Pinpoint the cell where the given text exists, returning its [X, Y] midpoint coordinate. 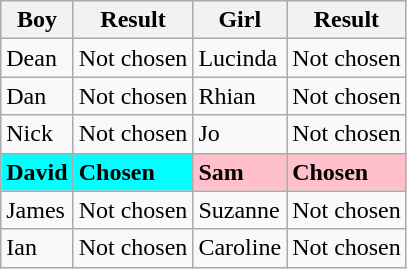
Suzanne [240, 210]
Sam [240, 172]
Jo [240, 134]
Dean [37, 58]
Dan [37, 96]
David [37, 172]
Rhian [240, 96]
Caroline [240, 248]
Boy [37, 20]
Ian [37, 248]
James [37, 210]
Girl [240, 20]
Nick [37, 134]
Lucinda [240, 58]
